Capture the cell that displays the provided text and extract its (x, y) central coordinate. 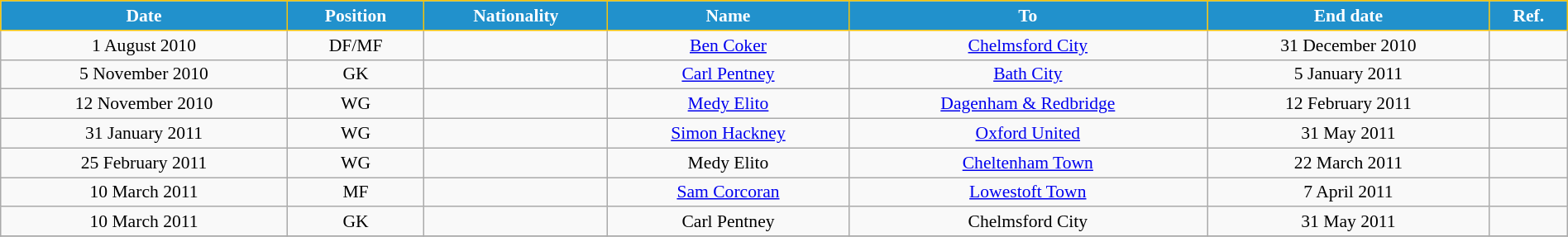
31 January 2011 (144, 134)
DF/MF (356, 45)
Dagenham & Redbridge (1027, 104)
1 August 2010 (144, 45)
Cheltenham Town (1027, 163)
To (1027, 16)
MF (356, 192)
31 December 2010 (1349, 45)
7 April 2011 (1349, 192)
Ref. (1528, 16)
Bath City (1027, 74)
25 February 2011 (144, 163)
5 January 2011 (1349, 74)
12 February 2011 (1349, 104)
Nationality (516, 16)
Lowestoft Town (1027, 192)
End date (1349, 16)
Date (144, 16)
Name (728, 16)
5 November 2010 (144, 74)
Ben Coker (728, 45)
Oxford United (1027, 134)
Sam Corcoran (728, 192)
Simon Hackney (728, 134)
12 November 2010 (144, 104)
Position (356, 16)
22 March 2011 (1349, 163)
